Locate the cell with the specified text and output its (X, Y) center coordinate. 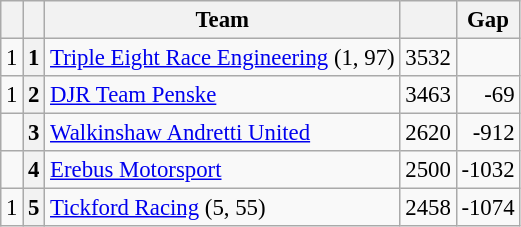
2500 (428, 170)
3 (34, 133)
-1032 (488, 170)
2620 (428, 133)
Triple Eight Race Engineering (1, 97) (222, 58)
-912 (488, 133)
2 (34, 95)
DJR Team Penske (222, 95)
2458 (428, 208)
3463 (428, 95)
Team (222, 20)
-1074 (488, 208)
Erebus Motorsport (222, 170)
Tickford Racing (5, 55) (222, 208)
Walkinshaw Andretti United (222, 133)
-69 (488, 95)
4 (34, 170)
3532 (428, 58)
5 (34, 208)
Gap (488, 20)
